Locate the cell with the specified text and output its [x, y] center coordinate. 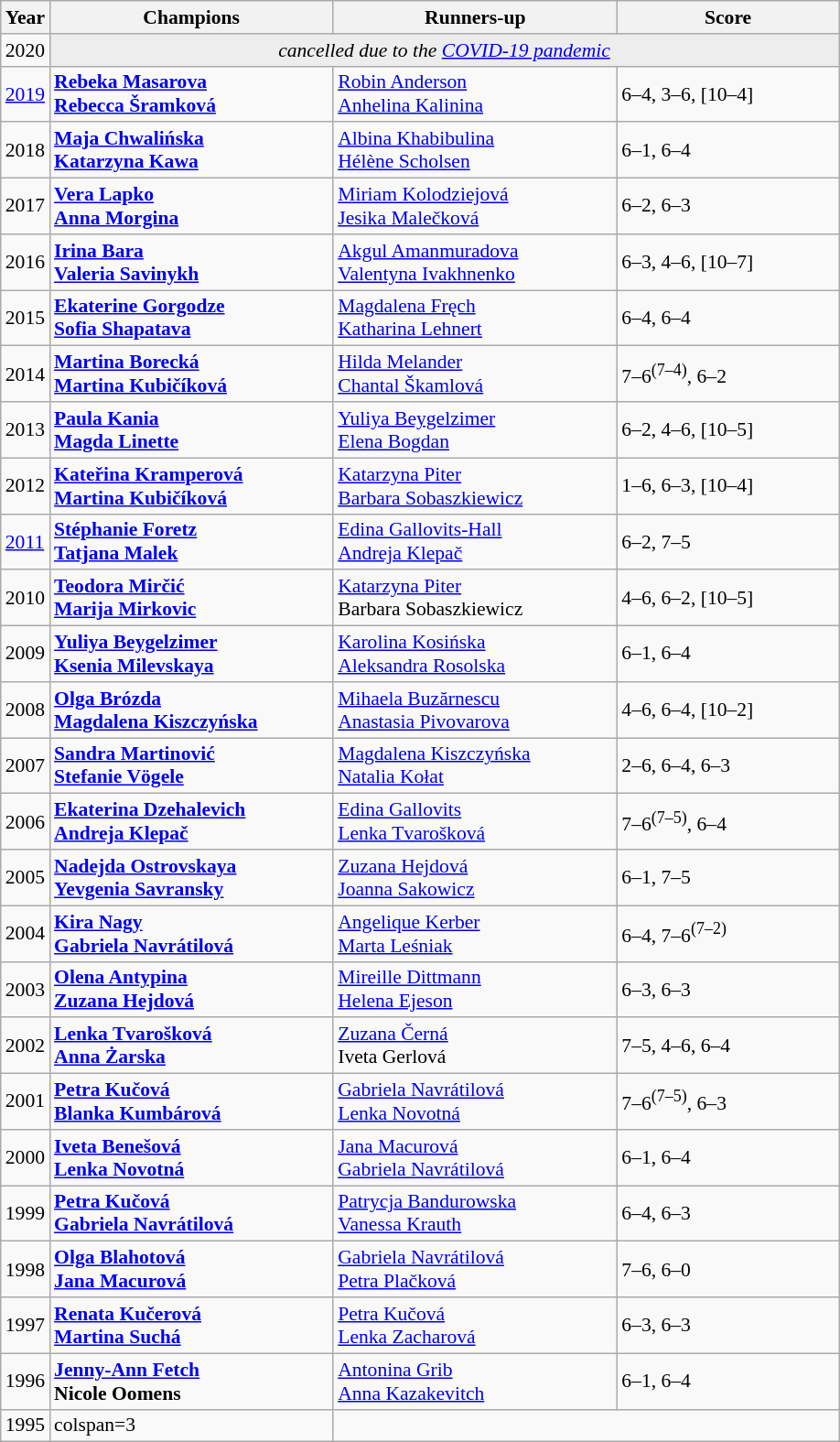
1–6, 6–3, [10–4] [728, 485]
Martina Borecká Martina Kubičíková [191, 374]
6–4, 7–6(7–2) [728, 934]
7–6(7–5), 6–4 [728, 822]
Maja Chwalińska Katarzyna Kawa [191, 150]
1997 [26, 1326]
2011 [26, 542]
6–4, 6–3 [728, 1214]
2002 [26, 1046]
2006 [26, 822]
6–2, 4–6, [10–5] [728, 430]
2014 [26, 374]
cancelled due to the COVID-19 pandemic [445, 50]
2007 [26, 765]
6–2, 7–5 [728, 542]
6–1, 7–5 [728, 877]
Vera Lapko Anna Morgina [191, 207]
2005 [26, 877]
Irina Bara Valeria Savinykh [191, 262]
Jenny-Ann Fetch Nicole Oomens [191, 1381]
Karolina Kosińska Aleksandra Rosolska [475, 654]
4–6, 6–4, [10–2] [728, 710]
Nadejda Ostrovskaya Yevgenia Savransky [191, 877]
Lenka Tvarošková Anna Żarska [191, 1046]
Patrycja Bandurowska Vanessa Krauth [475, 1214]
7–6, 6–0 [728, 1269]
Runners-up [475, 17]
Iveta Benešová Lenka Novotná [191, 1157]
Stéphanie Foretz Tatjana Malek [191, 542]
Rebeka Masarova Rebecca Šramková [191, 93]
Renata Kučerová Martina Suchá [191, 1326]
7–5, 4–6, 6–4 [728, 1046]
1999 [26, 1214]
Edina Gallovits-Hall Andreja Klepač [475, 542]
Ekaterina Dzehalevich Andreja Klepač [191, 822]
1998 [26, 1269]
Albina Khabibulina Hélène Scholsen [475, 150]
Angelique Kerber Marta Leśniak [475, 934]
Antonina Grib Anna Kazakevitch [475, 1381]
Magdalena Fręch Katharina Lehnert [475, 319]
6–2, 6–3 [728, 207]
Champions [191, 17]
2009 [26, 654]
colspan=3 [191, 1426]
2019 [26, 93]
2012 [26, 485]
2008 [26, 710]
1996 [26, 1381]
2003 [26, 989]
Olena Antypina Zuzana Hejdová [191, 989]
Gabriela Navrátilová Lenka Novotná [475, 1102]
Ekaterine Gorgodze Sofia Shapatava [191, 319]
1995 [26, 1426]
Kateřina Kramperová Martina Kubičíková [191, 485]
2013 [26, 430]
Paula Kania Magda Linette [191, 430]
Edina Gallovits Lenka Tvarošková [475, 822]
2001 [26, 1102]
Jana Macurová Gabriela Navrátilová [475, 1157]
2020 [26, 50]
Sandra Martinović Stefanie Vögele [191, 765]
Yuliya Beygelzimer Elena Bogdan [475, 430]
Year [26, 17]
Kira Nagy Gabriela Navrátilová [191, 934]
Petra Kučová Lenka Zacharová [475, 1326]
Magdalena Kiszczyńska Natalia Kołat [475, 765]
Teodora Mirčić Marija Mirkovic [191, 599]
Yuliya Beygelzimer Ksenia Milevskaya [191, 654]
Score [728, 17]
2018 [26, 150]
7–6(7–5), 6–3 [728, 1102]
2000 [26, 1157]
2004 [26, 934]
Hilda Melander Chantal Škamlová [475, 374]
7–6(7–4), 6–2 [728, 374]
Zuzana Hejdová Joanna Sakowicz [475, 877]
2016 [26, 262]
Petra Kučová Gabriela Navrátilová [191, 1214]
6–3, 4–6, [10–7] [728, 262]
4–6, 6–2, [10–5] [728, 599]
6–4, 6–4 [728, 319]
Zuzana Černá Iveta Gerlová [475, 1046]
2–6, 6–4, 6–3 [728, 765]
Petra Kučová Blanka Kumbárová [191, 1102]
Robin Anderson Anhelina Kalinina [475, 93]
Olga Brózda Magdalena Kiszczyńska [191, 710]
2017 [26, 207]
2010 [26, 599]
Gabriela Navrátilová Petra Plačková [475, 1269]
6–4, 3–6, [10–4] [728, 93]
Olga Blahotová Jana Macurová [191, 1269]
Miriam Kolodziejová Jesika Malečková [475, 207]
Mihaela Buzărnescu Anastasia Pivovarova [475, 710]
2015 [26, 319]
Akgul Amanmuradova Valentyna Ivakhnenko [475, 262]
Mireille Dittmann Helena Ejeson [475, 989]
